Locate the cell with the specified text and output its [X, Y] center coordinate. 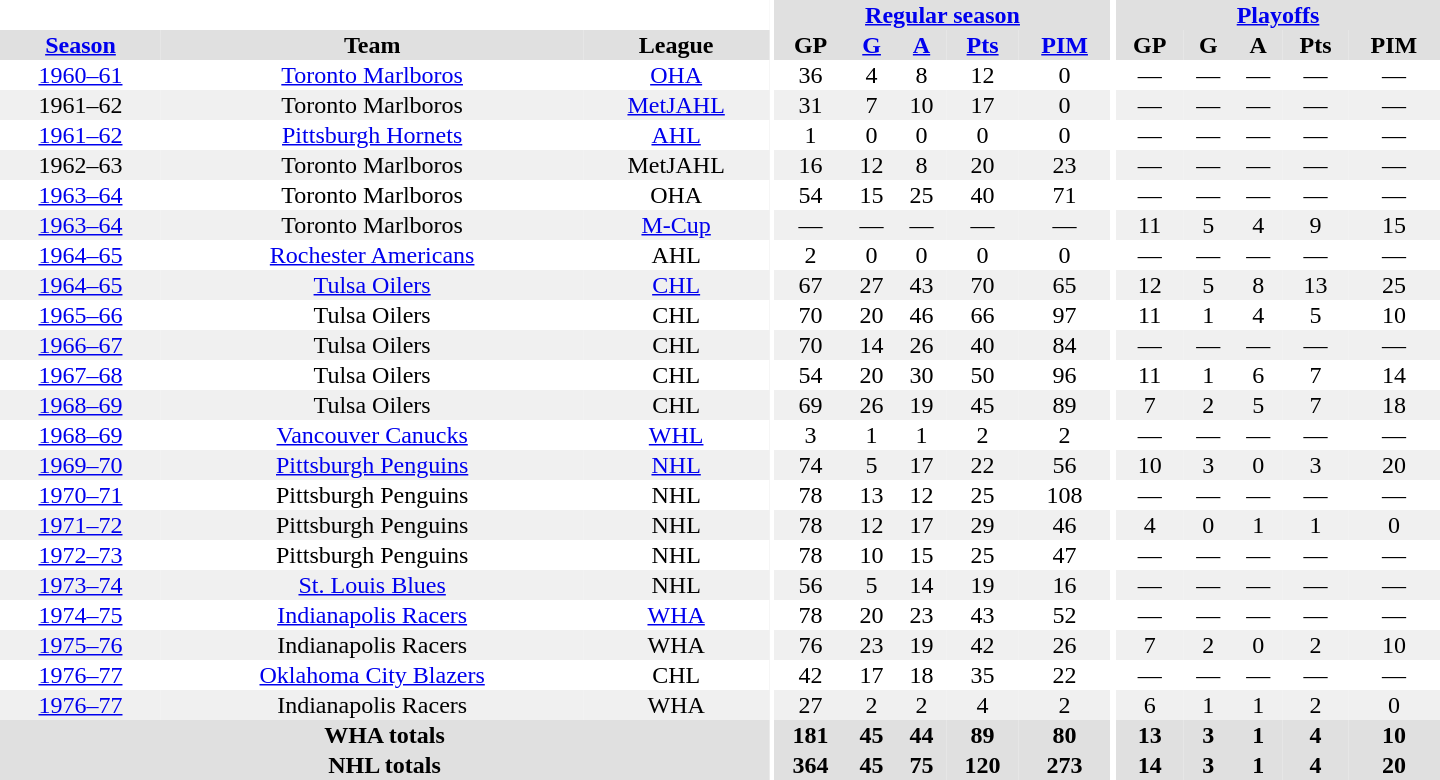
47 [1065, 555]
Team [372, 45]
1967–68 [80, 375]
273 [1065, 765]
Pittsburgh Hornets [372, 135]
9 [1316, 225]
69 [810, 405]
29 [983, 525]
50 [983, 375]
44 [922, 735]
65 [1065, 285]
1973–74 [80, 585]
1969–70 [80, 465]
97 [1065, 315]
WHA totals [384, 735]
30 [922, 375]
181 [810, 735]
1966–67 [80, 345]
Oklahoma City Blazers [372, 675]
96 [1065, 375]
Season [80, 45]
52 [1065, 615]
League [676, 45]
1975–76 [80, 645]
108 [1065, 495]
M-Cup [676, 225]
Rochester Americans [372, 255]
71 [1065, 195]
75 [922, 765]
84 [1065, 345]
120 [983, 765]
St. Louis Blues [372, 585]
74 [810, 465]
80 [1065, 735]
1965–66 [80, 315]
1972–73 [80, 555]
1962–63 [80, 165]
35 [983, 675]
67 [810, 285]
1974–75 [80, 615]
1971–72 [80, 525]
66 [983, 315]
Vancouver Canucks [372, 435]
31 [810, 105]
76 [810, 645]
364 [810, 765]
1970–71 [80, 495]
Regular season [942, 15]
WHL [676, 435]
1960–61 [80, 75]
36 [810, 75]
NHL totals [384, 765]
Playoffs [1278, 15]
